Scan for the cell matching the given text and deliver its [X, Y] coordinate at center. 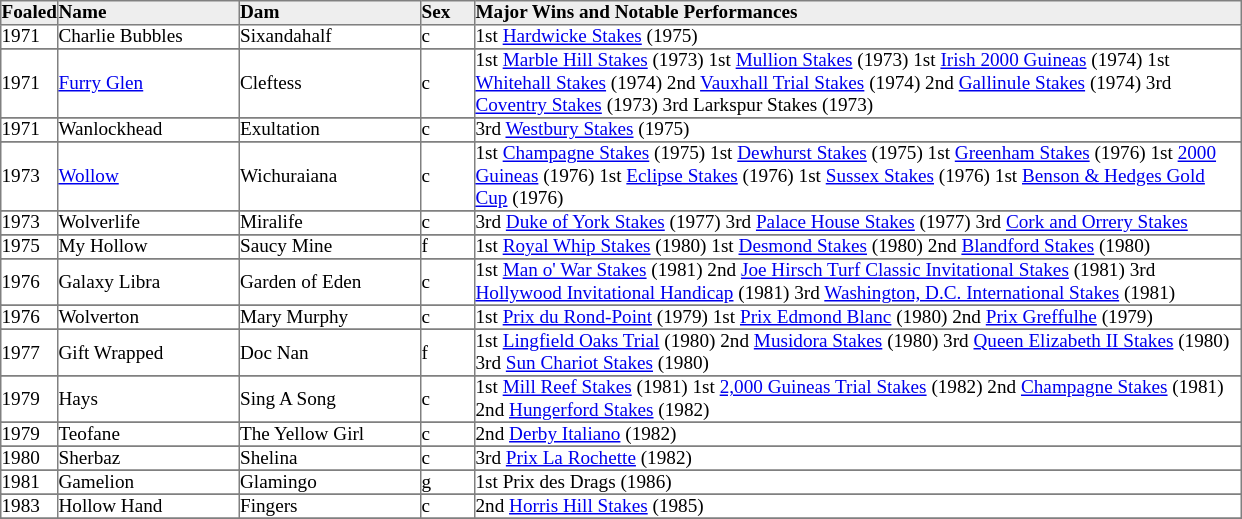
1981 [30, 482]
1975 [30, 247]
Dam [330, 13]
Hays [149, 399]
1977 [30, 352]
Wollow [149, 176]
3rd Westbury Stakes (1975) [858, 130]
Wolverlife [149, 223]
Glamingo [330, 482]
g [448, 482]
Gamelion [149, 482]
1980 [30, 458]
Doc Nan [330, 352]
2nd Derby Italiano (1982) [858, 434]
1st Prix des Drags (1986) [858, 482]
Sixandahalf [330, 37]
Foaled [30, 13]
Saucy Mine [330, 247]
Charlie Bubbles [149, 37]
1st Lingfield Oaks Trial (1980) 2nd Musidora Stakes (1980) 3rd Queen Elizabeth II Stakes (1980) 3rd Sun Chariot Stakes (1980) [858, 352]
1983 [30, 506]
Furry Glen [149, 84]
2nd Horris Hill Stakes (1985) [858, 506]
Cleftess [330, 84]
Mary Murphy [330, 317]
Wolverton [149, 317]
3rd Duke of York Stakes (1977) 3rd Palace House Stakes (1977) 3rd Cork and Orrery Stakes [858, 223]
Miralife [330, 223]
1st Hardwicke Stakes (1975) [858, 37]
Garden of Eden [330, 282]
Fingers [330, 506]
1st Royal Whip Stakes (1980) 1st Desmond Stakes (1980) 2nd Blandford Stakes (1980) [858, 247]
Exultation [330, 130]
Galaxy Libra [149, 282]
Sherbaz [149, 458]
1st Prix du Rond-Point (1979) 1st Prix Edmond Blanc (1980) 2nd Prix Greffulhe (1979) [858, 317]
Sex [448, 13]
Name [149, 13]
Major Wins and Notable Performances [858, 13]
1st Mill Reef Stakes (1981) 1st 2,000 Guineas Trial Stakes (1982) 2nd Champagne Stakes (1981) 2nd Hungerford Stakes (1982) [858, 399]
Sing A Song [330, 399]
Wichuraiana [330, 176]
The Yellow Girl [330, 434]
3rd Prix La Rochette (1982) [858, 458]
Teofane [149, 434]
Hollow Hand [149, 506]
Gift Wrapped [149, 352]
Wanlockhead [149, 130]
My Hollow [149, 247]
Shelina [330, 458]
